Capture the cell that displays the provided text and extract its (X, Y) central coordinate. 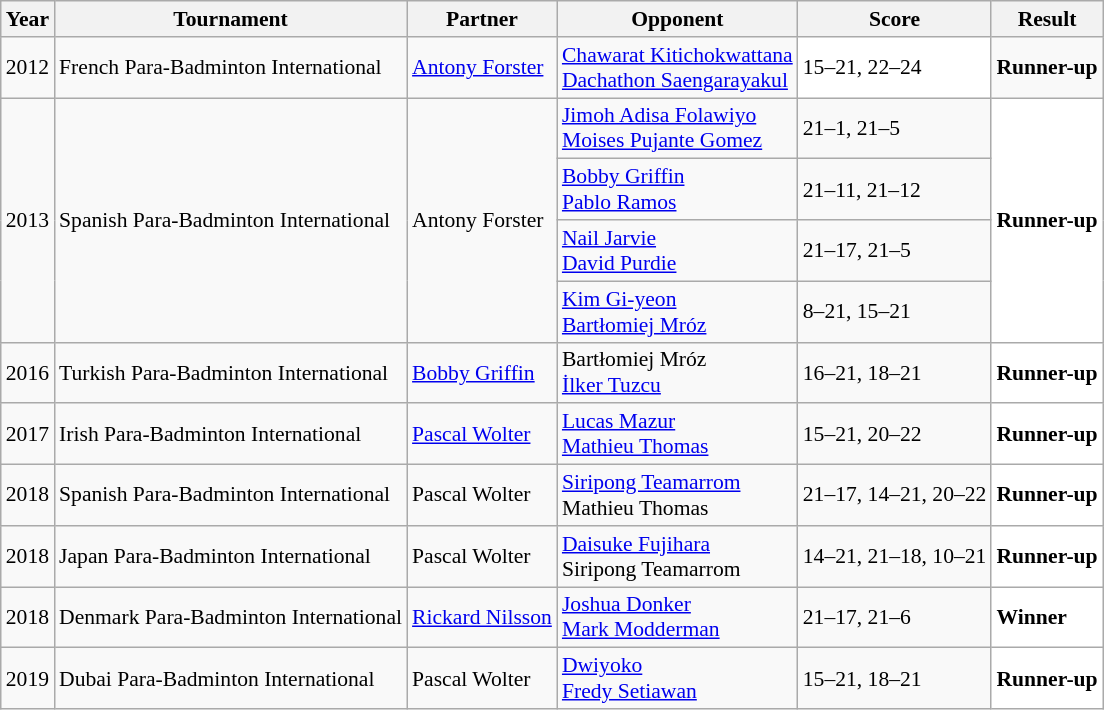
16–21, 18–21 (895, 372)
Rickard Nilsson (482, 618)
Turkish Para-Badminton International (230, 372)
Chawarat Kitichokwattana Dachathon Saengarayakul (678, 68)
Nail Jarvie David Purdie (678, 250)
2012 (28, 68)
21–1, 21–5 (895, 128)
8–21, 15–21 (895, 312)
Opponent (678, 19)
Bartłomiej Mróz İlker Tuzcu (678, 372)
Siripong Teamarrom Mathieu Thomas (678, 496)
15–21, 18–21 (895, 678)
15–21, 20–22 (895, 434)
2019 (28, 678)
Daisuke Fujihara Siripong Teamarrom (678, 556)
Jimoh Adisa Folawiyo Moises Pujante Gomez (678, 128)
Kim Gi-yeon Bartłomiej Mróz (678, 312)
Dwiyoko Fredy Setiawan (678, 678)
Bobby Griffin (482, 372)
Score (895, 19)
Irish Para-Badminton International (230, 434)
Bobby Griffin Pablo Ramos (678, 190)
Result (1046, 19)
Japan Para-Badminton International (230, 556)
Joshua Donker Mark Modderman (678, 618)
2016 (28, 372)
Lucas Mazur Mathieu Thomas (678, 434)
Winner (1046, 618)
14–21, 21–18, 10–21 (895, 556)
Year (28, 19)
2013 (28, 220)
21–17, 21–5 (895, 250)
French Para-Badminton International (230, 68)
Partner (482, 19)
Tournament (230, 19)
2017 (28, 434)
Dubai Para-Badminton International (230, 678)
15–21, 22–24 (895, 68)
Denmark Para-Badminton International (230, 618)
21–17, 21–6 (895, 618)
21–11, 21–12 (895, 190)
21–17, 14–21, 20–22 (895, 496)
